Identify which cell holds the provided text, then report its [X, Y] central coordinate. 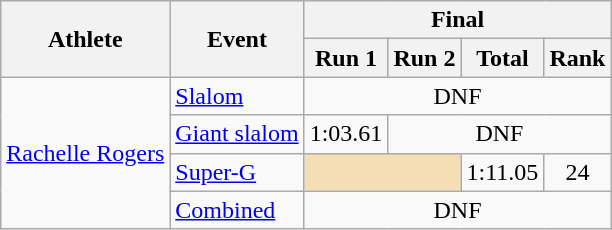
Run 1 [346, 58]
24 [578, 172]
Combined [237, 210]
Event [237, 39]
Giant slalom [237, 134]
Athlete [86, 39]
Final [458, 20]
1:11.05 [502, 172]
Slalom [237, 96]
1:03.61 [346, 134]
Rank [578, 58]
Total [502, 58]
Rachelle Rogers [86, 153]
Super-G [237, 172]
Run 2 [424, 58]
